Search for the cell housing the specified text and yield its [x, y] center coordinate. 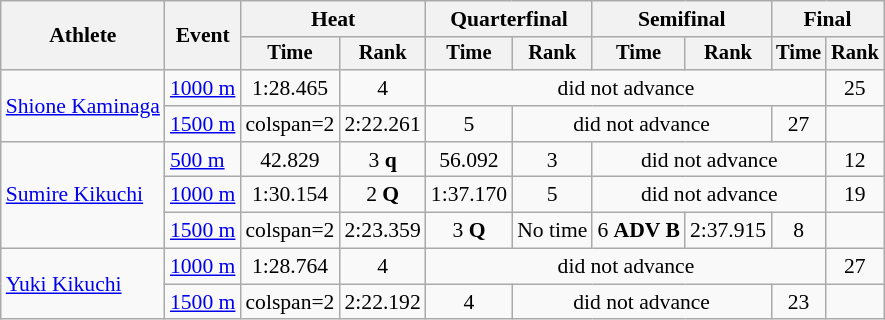
1:28.465 [290, 88]
Yuki Kikuchi [83, 284]
3 q [382, 160]
Event [202, 36]
3 Q [469, 231]
3 [552, 160]
1:28.764 [290, 267]
2:22.261 [382, 124]
Shione Kaminaga [83, 106]
2:22.192 [382, 302]
1:37.170 [469, 195]
Final [827, 19]
2:37.915 [728, 231]
No time [552, 231]
Semifinal [682, 19]
500 m [202, 160]
Heat [332, 19]
1:30.154 [290, 195]
23 [798, 302]
2:23.359 [382, 231]
25 [855, 88]
12 [855, 160]
42.829 [290, 160]
19 [855, 195]
56.092 [469, 160]
Sumire Kikuchi [83, 196]
Athlete [83, 36]
Quarterfinal [510, 19]
2 Q [382, 195]
8 [798, 231]
6 ADV B [638, 231]
